Search for the cell housing the specified text and yield its [x, y] center coordinate. 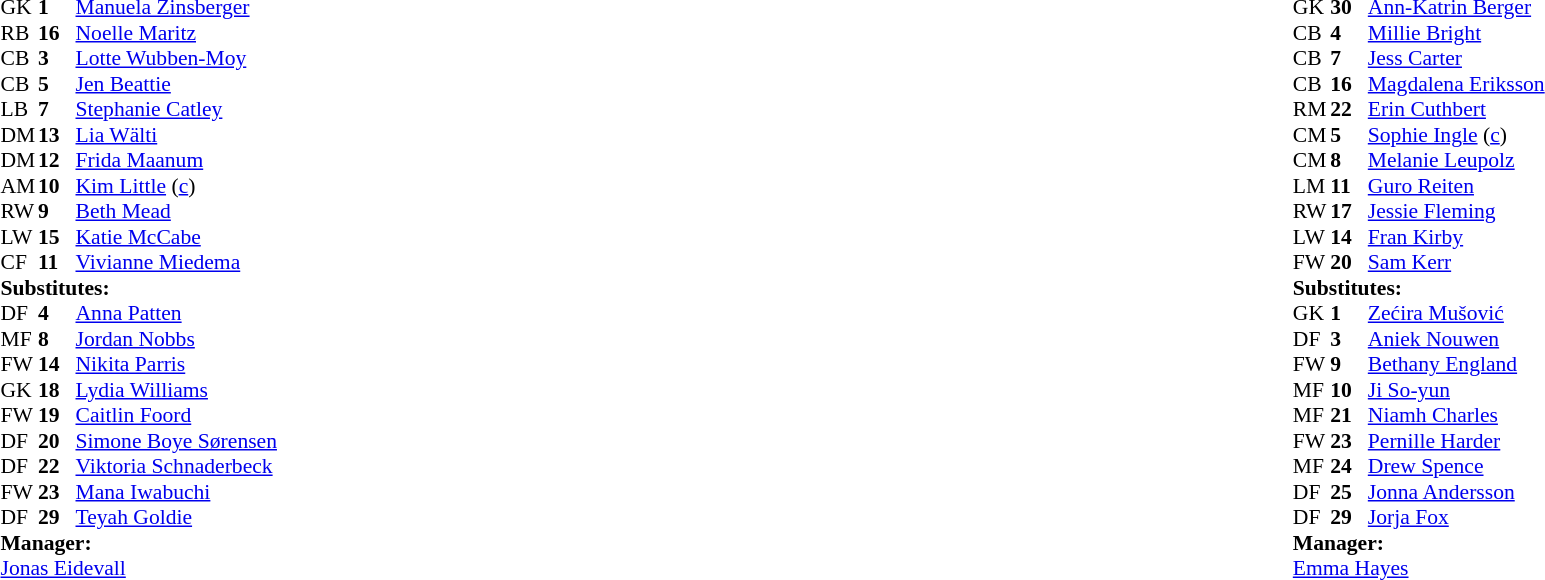
Caitlin Foord [176, 415]
Jonna Andersson [1456, 492]
LM [1312, 186]
Melanie Leupolz [1456, 161]
Teyah Goldie [176, 517]
Millie Bright [1456, 33]
Jen Beattie [176, 84]
CF [19, 263]
Sam Kerr [1456, 263]
Frida Maanum [176, 161]
Nikita Parris [176, 365]
15 [57, 237]
Beth Mead [176, 211]
AM [19, 186]
18 [57, 390]
24 [1349, 467]
Pernille Harder [1456, 441]
Lydia Williams [176, 390]
Fran Kirby [1456, 237]
Katie McCabe [176, 237]
Ji So-yun [1456, 390]
Drew Spence [1456, 467]
Jordan Nobbs [176, 339]
Zećira Mušović [1456, 313]
Jorja Fox [1456, 517]
Lia Wälti [176, 135]
Kim Little (c) [176, 186]
19 [57, 415]
Anna Patten [176, 313]
Sophie Ingle (c) [1456, 135]
Noelle Maritz [176, 33]
Bethany England [1456, 365]
RM [1312, 109]
Stephanie Catley [176, 109]
Simone Boye Sørensen [176, 441]
1 [1349, 313]
Magdalena Eriksson [1456, 84]
Niamh Charles [1456, 415]
12 [57, 161]
Aniek Nouwen [1456, 339]
25 [1349, 492]
Viktoria Schnaderbeck [176, 467]
LB [19, 109]
Vivianne Miedema [176, 263]
Erin Cuthbert [1456, 109]
13 [57, 135]
Guro Reiten [1456, 186]
17 [1349, 211]
RB [19, 33]
Lotte Wubben-Moy [176, 59]
Jess Carter [1456, 59]
21 [1349, 415]
Mana Iwabuchi [176, 492]
Jessie Fleming [1456, 211]
